Provide the (x, y) coordinate of the cell's center where the given text is located.  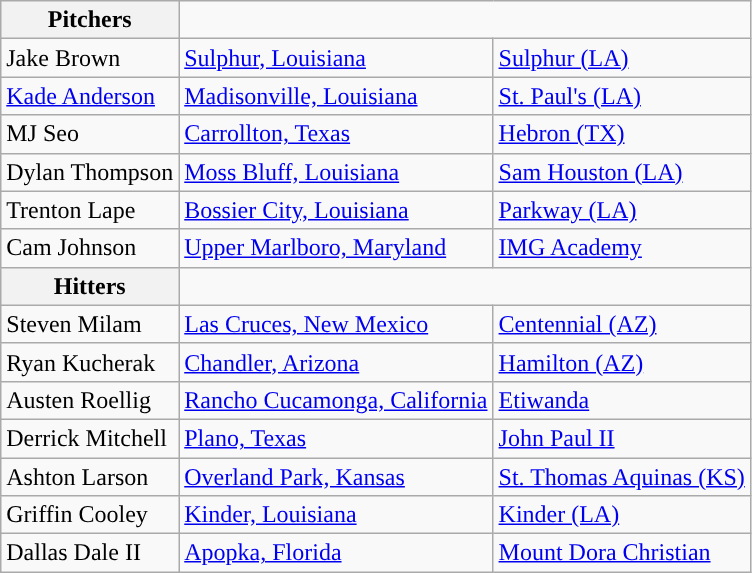
Etiwanda (622, 400)
Derrick Mitchell (90, 438)
Moss Bluff, Louisiana (336, 172)
Trenton Lape (90, 210)
Chandler, Arizona (336, 362)
Hitters (90, 286)
Centennial (AZ) (622, 324)
Hebron (TX) (622, 134)
Cam Johnson (90, 248)
Sulphur (LA) (622, 58)
Jake Brown (90, 58)
MJ Seo (90, 134)
Sam Houston (LA) (622, 172)
St. Paul's (LA) (622, 96)
Madisonville, Louisiana (336, 96)
Hamilton (AZ) (622, 362)
Kade Anderson (90, 96)
Sulphur, Louisiana (336, 58)
Dylan Thompson (90, 172)
Upper Marlboro, Maryland (336, 248)
Austen Roellig (90, 400)
Bossier City, Louisiana (336, 210)
IMG Academy (622, 248)
Pitchers (90, 20)
John Paul II (622, 438)
Las Cruces, New Mexico (336, 324)
Rancho Cucamonga, California (336, 400)
Mount Dora Christian (622, 553)
Griffin Cooley (90, 515)
Ashton Larson (90, 477)
Kinder (LA) (622, 515)
Apopka, Florida (336, 553)
St. Thomas Aquinas (KS) (622, 477)
Overland Park, Kansas (336, 477)
Plano, Texas (336, 438)
Parkway (LA) (622, 210)
Steven Milam (90, 324)
Carrollton, Texas (336, 134)
Dallas Dale II (90, 553)
Kinder, Louisiana (336, 515)
Ryan Kucherak (90, 362)
